For the text-containing cell, return its midpoint in (x, y) coordinate format. 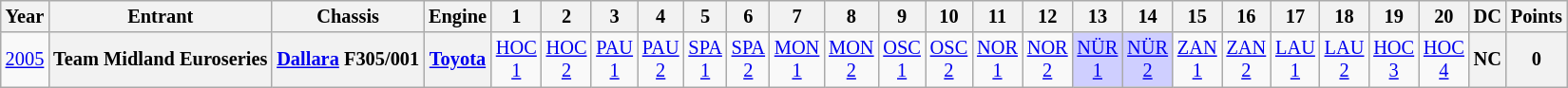
LAU2 (1345, 60)
4 (661, 16)
Chassis (348, 16)
7 (796, 16)
MON2 (851, 60)
PAU1 (614, 60)
MON1 (796, 60)
13 (1099, 16)
Engine (458, 16)
HOC2 (566, 60)
OSC1 (901, 60)
Team Midland Euroseries (160, 60)
Year (25, 16)
Points (1537, 16)
8 (851, 16)
NOR1 (998, 60)
2005 (25, 60)
0 (1537, 60)
3 (614, 16)
Toyota (458, 60)
17 (1295, 16)
1 (517, 16)
11 (998, 16)
6 (749, 16)
NÜR2 (1148, 60)
HOC3 (1393, 60)
NC (1488, 60)
OSC2 (948, 60)
NÜR1 (1099, 60)
ZAN2 (1247, 60)
19 (1393, 16)
15 (1197, 16)
HOC1 (517, 60)
14 (1148, 16)
NOR2 (1047, 60)
SPA2 (749, 60)
20 (1444, 16)
Dallara F305/001 (348, 60)
ZAN1 (1197, 60)
LAU1 (1295, 60)
HOC4 (1444, 60)
18 (1345, 16)
SPA1 (705, 60)
10 (948, 16)
2 (566, 16)
DC (1488, 16)
16 (1247, 16)
9 (901, 16)
Entrant (160, 16)
5 (705, 16)
12 (1047, 16)
PAU2 (661, 60)
